Pinpoint the cell where the given text exists, returning its (X, Y) midpoint coordinate. 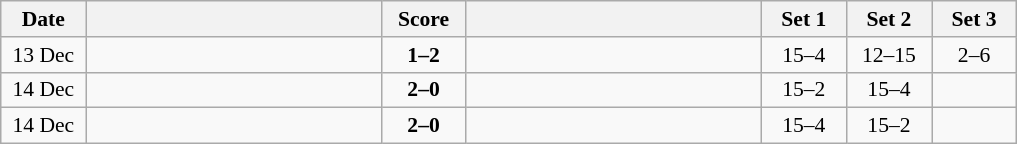
Set 2 (888, 19)
Set 3 (974, 19)
1–2 (424, 55)
2–6 (974, 55)
Date (44, 19)
Set 1 (804, 19)
13 Dec (44, 55)
Score (424, 19)
12–15 (888, 55)
